From the cell containing the given text, extract its center point as [x, y] coordinate. 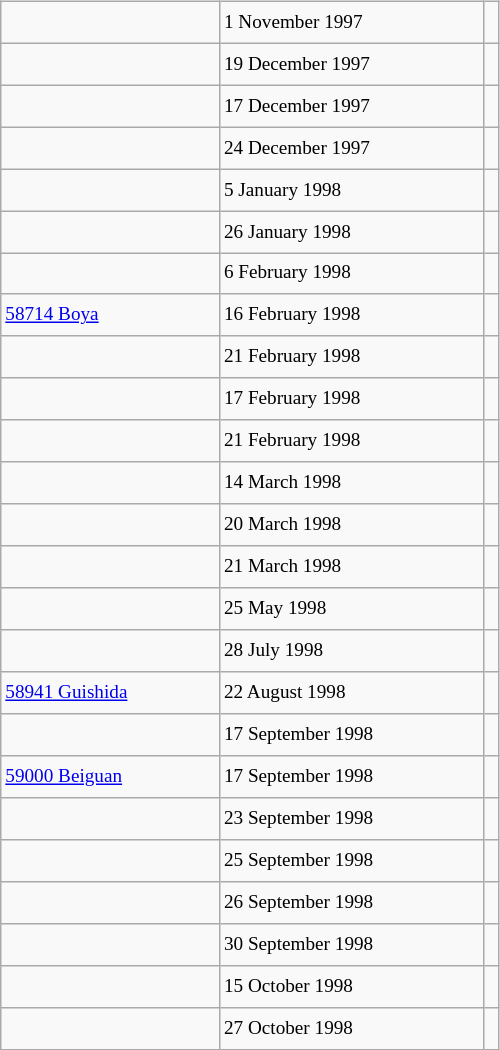
6 February 1998 [351, 274]
26 January 1998 [351, 232]
16 February 1998 [351, 315]
59000 Beiguan [110, 777]
23 September 1998 [351, 819]
5 January 1998 [351, 190]
22 August 1998 [351, 693]
27 October 1998 [351, 1028]
14 March 1998 [351, 483]
30 September 1998 [351, 944]
25 September 1998 [351, 861]
1 November 1997 [351, 22]
26 September 1998 [351, 902]
17 December 1997 [351, 106]
20 March 1998 [351, 525]
21 March 1998 [351, 567]
15 October 1998 [351, 986]
24 December 1997 [351, 148]
19 December 1997 [351, 64]
25 May 1998 [351, 609]
28 July 1998 [351, 651]
58714 Boya [110, 315]
17 February 1998 [351, 399]
58941 Guishida [110, 693]
